Search for the cell housing the specified text and yield its (x, y) center coordinate. 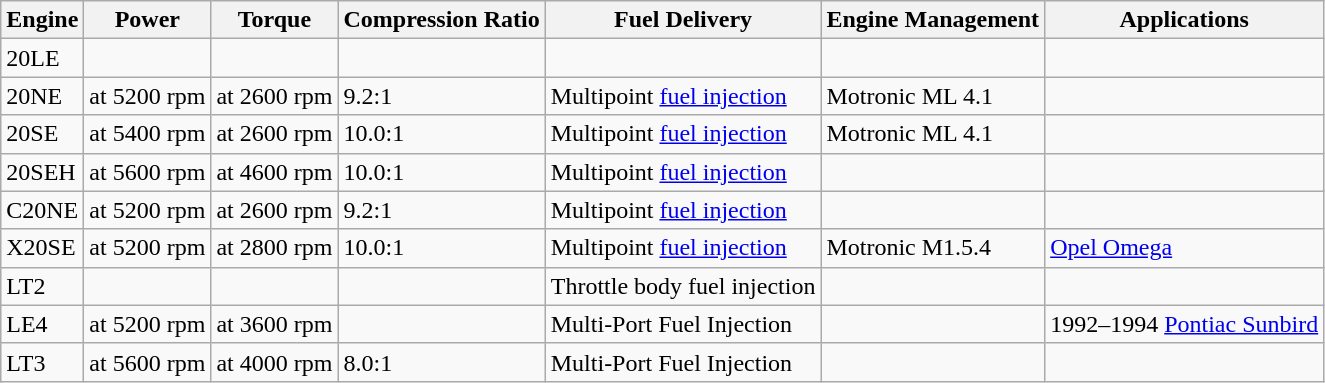
LE4 (42, 324)
at 4000 rpm (274, 362)
at 5400 rpm (148, 134)
Engine Management (933, 20)
Throttle body fuel injection (683, 286)
Motronic M1.5.4 (933, 248)
Engine (42, 20)
at 3600 rpm (274, 324)
Compression Ratio (442, 20)
20SEH (42, 172)
20NE (42, 96)
Fuel Delivery (683, 20)
Power (148, 20)
20SE (42, 134)
X20SE (42, 248)
Applications (1184, 20)
at 4600 rpm (274, 172)
8.0:1 (442, 362)
20LE (42, 58)
Opel Omega (1184, 248)
1992–1994 Pontiac Sunbird (1184, 324)
C20NE (42, 210)
LT2 (42, 286)
at 2800 rpm (274, 248)
LT3 (42, 362)
Torque (274, 20)
